Scan for the cell matching the given text and deliver its (x, y) coordinate at center. 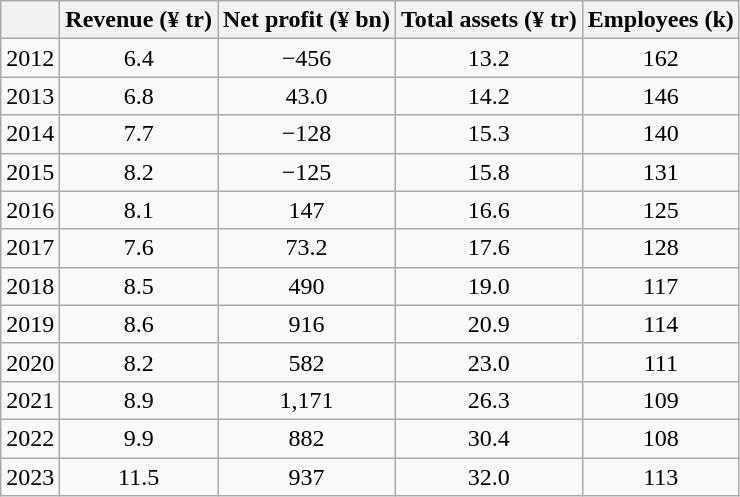
2014 (30, 134)
16.6 (488, 210)
1,171 (307, 400)
2017 (30, 248)
−125 (307, 172)
147 (307, 210)
490 (307, 286)
Revenue (¥ tr) (139, 20)
937 (307, 477)
11.5 (139, 477)
6.8 (139, 96)
125 (660, 210)
30.4 (488, 438)
131 (660, 172)
6.4 (139, 58)
43.0 (307, 96)
Employees (k) (660, 20)
2023 (30, 477)
108 (660, 438)
8.5 (139, 286)
9.9 (139, 438)
2020 (30, 362)
2013 (30, 96)
882 (307, 438)
109 (660, 400)
7.6 (139, 248)
19.0 (488, 286)
2016 (30, 210)
15.8 (488, 172)
2015 (30, 172)
582 (307, 362)
162 (660, 58)
117 (660, 286)
2022 (30, 438)
140 (660, 134)
−456 (307, 58)
2021 (30, 400)
Total assets (¥ tr) (488, 20)
15.3 (488, 134)
146 (660, 96)
73.2 (307, 248)
114 (660, 324)
2012 (30, 58)
20.9 (488, 324)
Net profit (¥ bn) (307, 20)
111 (660, 362)
128 (660, 248)
17.6 (488, 248)
14.2 (488, 96)
2018 (30, 286)
26.3 (488, 400)
8.9 (139, 400)
32.0 (488, 477)
8.1 (139, 210)
916 (307, 324)
13.2 (488, 58)
2019 (30, 324)
7.7 (139, 134)
113 (660, 477)
8.6 (139, 324)
−128 (307, 134)
23.0 (488, 362)
